From the cell containing the given text, extract its center point as [X, Y] coordinate. 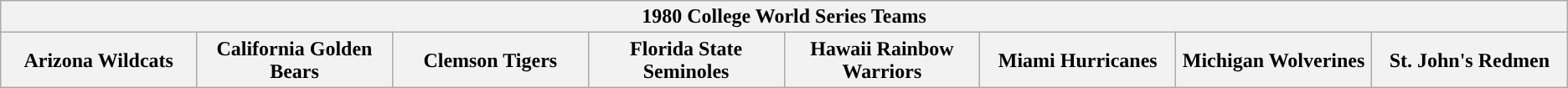
Miami Hurricanes [1078, 60]
Florida State Seminoles [686, 60]
Michigan Wolverines [1274, 60]
Hawaii Rainbow Warriors [882, 60]
Clemson Tigers [490, 60]
St. John's Redmen [1469, 60]
1980 College World Series Teams [784, 17]
Arizona Wildcats [99, 60]
California Golden Bears [295, 60]
